Identify which cell holds the provided text, then report its (x, y) central coordinate. 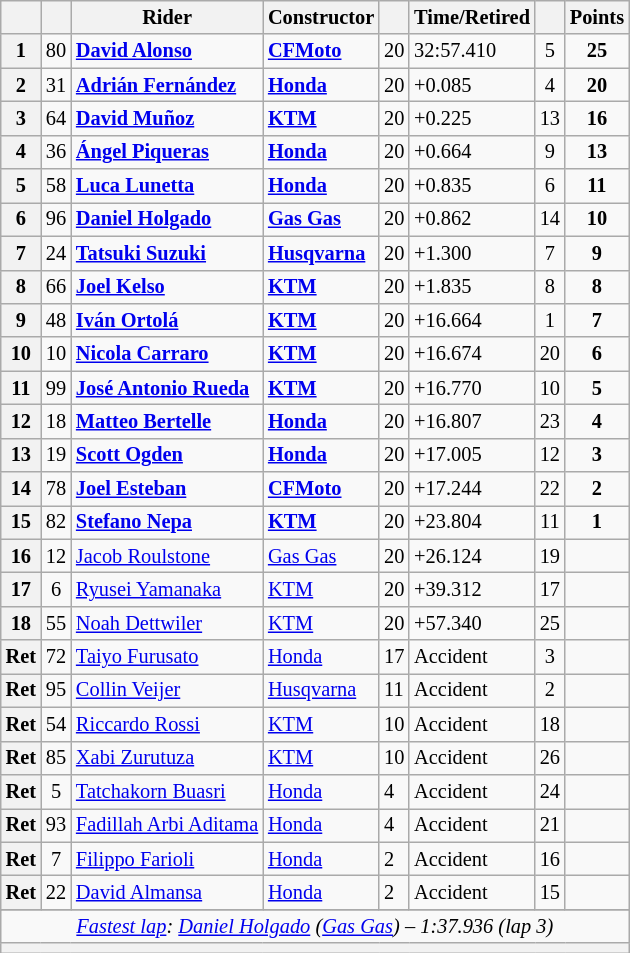
78 (56, 489)
96 (56, 219)
+23.804 (472, 522)
+39.312 (472, 589)
David Alonso (167, 51)
Collin Veijer (167, 690)
31 (56, 85)
Taiyo Furusato (167, 657)
David Muñoz (167, 118)
23 (550, 421)
+16.664 (472, 320)
Nicola Carraro (167, 354)
80 (56, 51)
72 (56, 657)
36 (56, 152)
+16.770 (472, 388)
+16.807 (472, 421)
Tatsuki Suzuki (167, 253)
66 (56, 287)
Fastest lap: Daniel Holgado (Gas Gas) – 1:37.936 (lap 3) (315, 926)
55 (56, 623)
David Almansa (167, 892)
Scott Ogden (167, 455)
95 (56, 690)
Ryusei Yamanaka (167, 589)
Adrián Fernández (167, 85)
+26.124 (472, 556)
Ángel Piqueras (167, 152)
Fadillah Arbi Aditama (167, 825)
Daniel Holgado (167, 219)
85 (56, 758)
+0.085 (472, 85)
Points (597, 17)
Tatchakorn Buasri (167, 791)
Constructor (321, 17)
64 (56, 118)
26 (550, 758)
José Antonio Rueda (167, 388)
32:57.410 (472, 51)
Riccardo Rossi (167, 724)
Jacob Roulstone (167, 556)
+0.835 (472, 186)
Rider (167, 17)
Luca Lunetta (167, 186)
Joel Esteban (167, 489)
+16.674 (472, 354)
Time/Retired (472, 17)
Xabi Zurutuza (167, 758)
82 (56, 522)
Iván Ortolá (167, 320)
Stefano Nepa (167, 522)
Matteo Bertelle (167, 421)
+0.862 (472, 219)
+1.300 (472, 253)
99 (56, 388)
54 (56, 724)
58 (56, 186)
+57.340 (472, 623)
+17.244 (472, 489)
93 (56, 825)
+17.005 (472, 455)
Joel Kelso (167, 287)
48 (56, 320)
21 (550, 825)
+0.225 (472, 118)
+0.664 (472, 152)
Noah Dettwiler (167, 623)
+1.835 (472, 287)
Filippo Farioli (167, 859)
